Return the [X, Y] coordinate for the center point of the cell that contains the specified text.  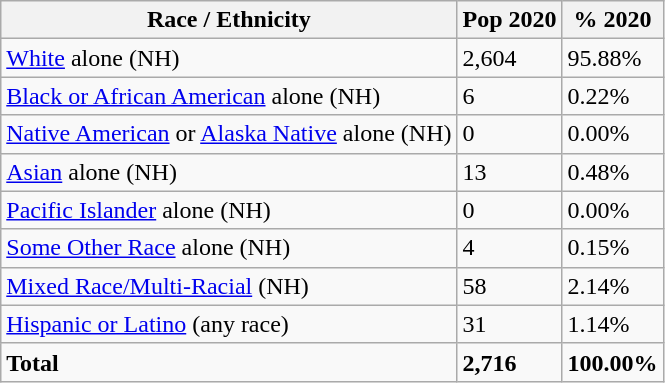
58 [510, 286]
Some Other Race alone (NH) [229, 248]
Race / Ethnicity [229, 20]
Hispanic or Latino (any race) [229, 324]
100.00% [612, 362]
95.88% [612, 58]
2,604 [510, 58]
Pop 2020 [510, 20]
1.14% [612, 324]
2,716 [510, 362]
0.22% [612, 96]
Mixed Race/Multi-Racial (NH) [229, 286]
31 [510, 324]
6 [510, 96]
Pacific Islander alone (NH) [229, 210]
0.15% [612, 248]
0.48% [612, 172]
4 [510, 248]
Asian alone (NH) [229, 172]
Black or African American alone (NH) [229, 96]
Native American or Alaska Native alone (NH) [229, 134]
Total [229, 362]
13 [510, 172]
2.14% [612, 286]
White alone (NH) [229, 58]
% 2020 [612, 20]
